Search for the cell housing the specified text and yield its [x, y] center coordinate. 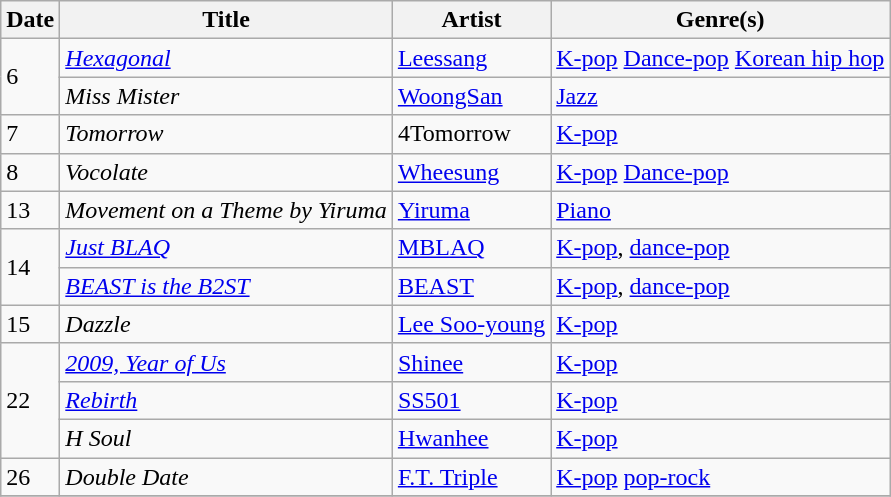
Shinee [471, 362]
Just BLAQ [226, 248]
Wheesung [471, 172]
Yiruma [471, 210]
F.T. Triple [471, 477]
Hwanhee [471, 438]
6 [30, 77]
BEAST [471, 286]
Miss Mister [226, 96]
K-pop Dance-pop [720, 172]
4Tomorrow [471, 134]
K-pop pop-rock [720, 477]
Tomorrow [226, 134]
Movement on a Theme by Yiruma [226, 210]
7 [30, 134]
Jazz [720, 96]
Lee Soo-young [471, 324]
15 [30, 324]
Dazzle [226, 324]
H Soul [226, 438]
Date [30, 20]
2009, Year of Us [226, 362]
K-pop Dance-pop Korean hip hop [720, 58]
Rebirth [226, 400]
SS501 [471, 400]
Title [226, 20]
Piano [720, 210]
Vocolate [226, 172]
Double Date [226, 477]
Artist [471, 20]
MBLAQ [471, 248]
14 [30, 267]
13 [30, 210]
Leessang [471, 58]
22 [30, 400]
Genre(s) [720, 20]
Hexagonal [226, 58]
26 [30, 477]
WoongSan [471, 96]
8 [30, 172]
BEAST is the B2ST [226, 286]
